For the text-containing cell, return its midpoint in [X, Y] coordinate format. 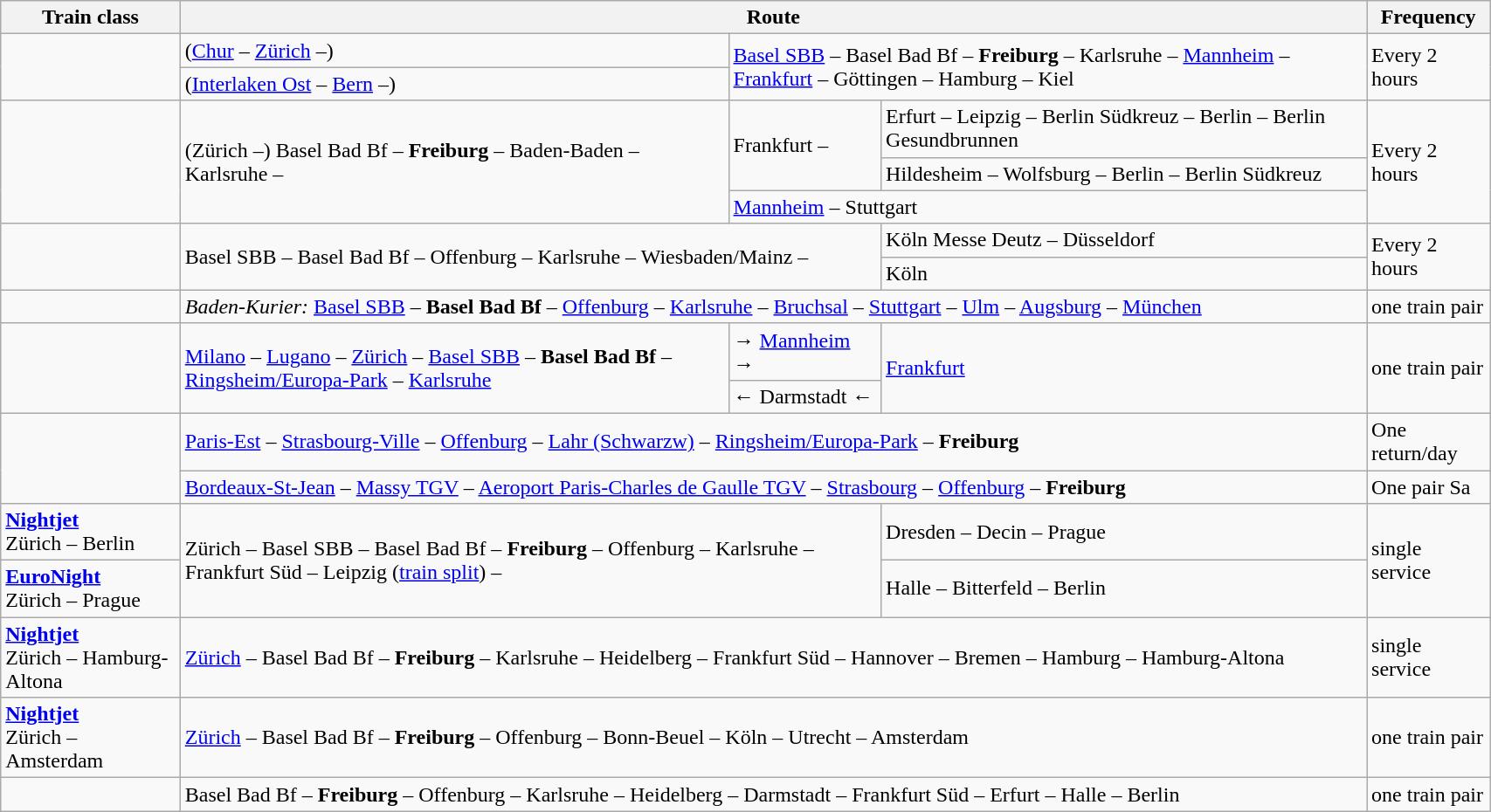
Köln Messe Deutz – Düsseldorf [1124, 240]
Frankfurt [1124, 368]
Halle – Bitterfeld – Berlin [1124, 588]
(Chur – Zürich –) [454, 51]
(Interlaken Ost – Bern –) [454, 84]
Hildesheim – Wolfsburg – Berlin – Berlin Südkreuz [1124, 174]
Basel SBB – Basel Bad Bf – Freiburg – Karlsruhe – Mannheim – Frankfurt – Göttingen – Hamburg – Kiel [1048, 67]
One pair Sa [1429, 486]
Paris-Est – Strasbourg-Ville – Offenburg – Lahr (Schwarzw) – Ringsheim/Europa-Park – Freiburg [773, 442]
Basel Bad Bf – Freiburg – Offenburg – Karlsruhe – Heidelberg – Darmstadt – Frankfurt Süd – Erfurt – Halle – Berlin [773, 795]
One return/day [1429, 442]
Frankfurt – [804, 145]
(Zürich –) Basel Bad Bf – Freiburg – Baden-Baden – Karlsruhe – [454, 162]
← Darmstadt ← [804, 396]
NightjetZürich – Amsterdam [91, 738]
Bordeaux-St-Jean – Massy TGV – Aeroport Paris-Charles de Gaulle TGV – Strasbourg – Offenburg – Freiburg [773, 486]
Milano – Lugano – Zürich – Basel SBB – Basel Bad Bf – Ringsheim/Europa-Park – Karlsruhe [454, 368]
→ Mannheim → [804, 351]
Zürich – Basel Bad Bf – Freiburg – Karlsruhe – Heidelberg – Frankfurt Süd – Hannover – Bremen – Hamburg – Hamburg-Altona [773, 657]
Train class [91, 17]
NightjetZürich – Hamburg-Altona [91, 657]
Zürich – Basel Bad Bf – Freiburg – Offenburg – Bonn-Beuel – Köln – Utrecht – Amsterdam [773, 738]
Dresden – Decin – Prague [1124, 533]
Erfurt – Leipzig – Berlin Südkreuz – Berlin – Berlin Gesundbrunnen [1124, 129]
Baden-Kurier: Basel SBB – Basel Bad Bf – Offenburg – Karlsruhe – Bruchsal – Stuttgart – Ulm – Augsburg – München [773, 306]
Köln [1124, 273]
Zürich – Basel SBB – Basel Bad Bf – Freiburg – Offenburg – Karlsruhe – Frankfurt Süd – Leipzig (train split) – [530, 561]
Basel SBB – Basel Bad Bf – Offenburg – Karlsruhe – Wiesbaden/Mainz – [530, 257]
Route [773, 17]
Frequency [1429, 17]
Mannheim – Stuttgart [1048, 207]
NightjetZürich – Berlin [91, 533]
EuroNightZürich – Prague [91, 588]
